Locate the cell with the specified text and output its [x, y] center coordinate. 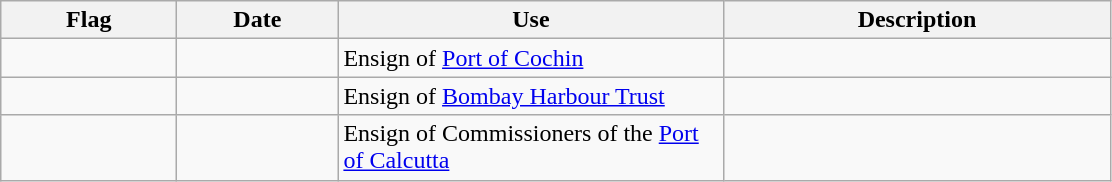
Ensign of Port of Cochin [531, 58]
Date [258, 20]
Ensign of Bombay Harbour Trust [531, 96]
Description [917, 20]
Use [531, 20]
Ensign of Commissioners of the Port of Calcutta [531, 148]
Flag [89, 20]
